Detect which cell encompasses the target text, then output its [X, Y] center coordinate. 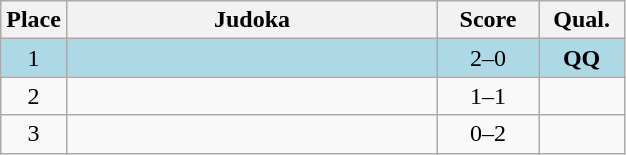
2 [34, 96]
Qual. [582, 20]
1–1 [488, 96]
Score [488, 20]
Judoka [252, 20]
QQ [582, 58]
0–2 [488, 134]
1 [34, 58]
Place [34, 20]
2–0 [488, 58]
3 [34, 134]
